From the cell containing the given text, extract its center point as (x, y) coordinate. 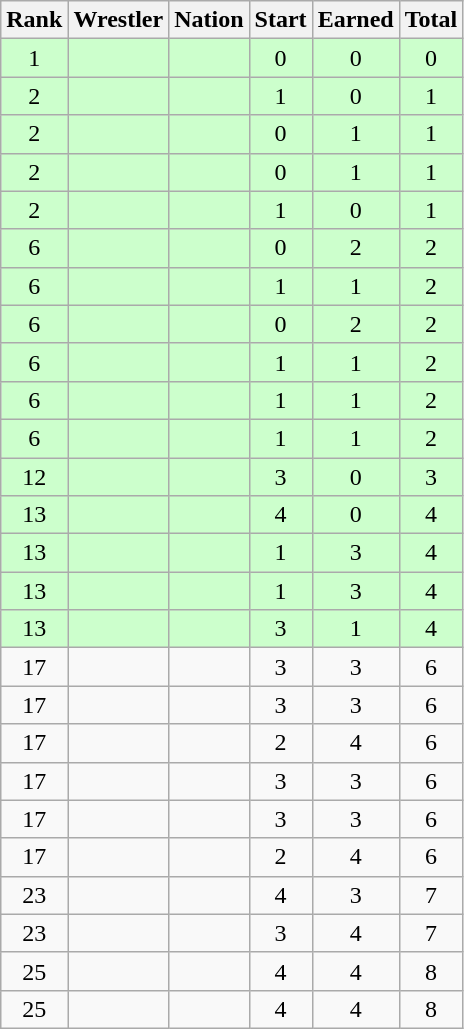
12 (34, 477)
Wrestler (118, 20)
Nation (209, 20)
Start (280, 20)
Rank (34, 20)
Total (431, 20)
Earned (356, 20)
